Detect which cell encompasses the target text, then output its [X, Y] center coordinate. 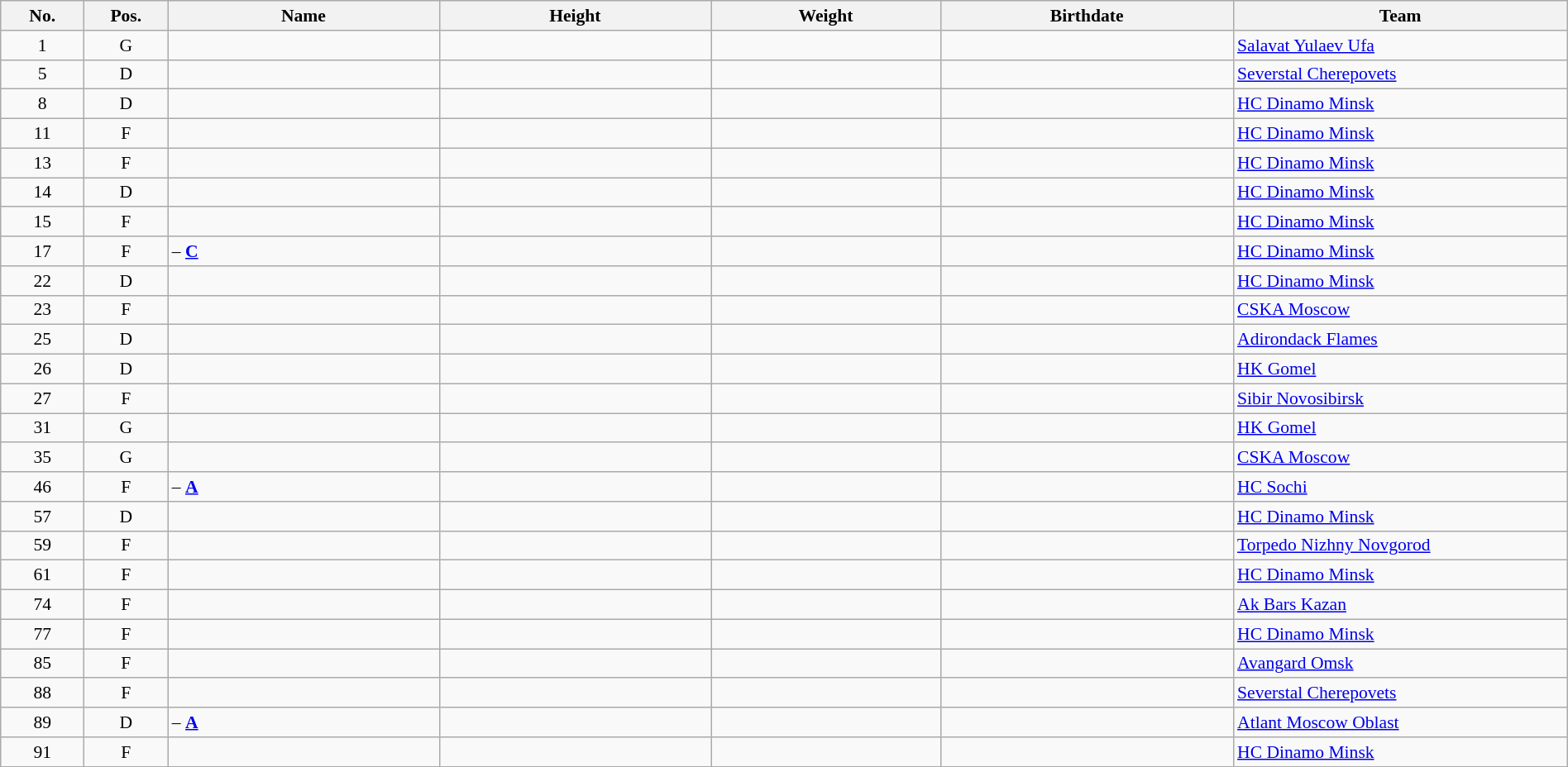
Weight [826, 16]
85 [43, 664]
5 [43, 74]
– C [304, 251]
No. [43, 16]
35 [43, 458]
13 [43, 163]
89 [43, 722]
26 [43, 369]
23 [43, 310]
Birthdate [1087, 16]
Salavat Yulaev Ufa [1400, 45]
Torpedo Nizhny Novgorod [1400, 545]
Sibir Novosibirsk [1400, 398]
Name [304, 16]
8 [43, 104]
15 [43, 222]
Atlant Moscow Oblast [1400, 722]
HC Sochi [1400, 487]
Adirondack Flames [1400, 340]
Height [575, 16]
Avangard Omsk [1400, 664]
1 [43, 45]
31 [43, 428]
46 [43, 487]
27 [43, 398]
77 [43, 634]
74 [43, 605]
Team [1400, 16]
25 [43, 340]
22 [43, 281]
88 [43, 693]
Pos. [126, 16]
Ak Bars Kazan [1400, 605]
14 [43, 193]
91 [43, 752]
11 [43, 134]
61 [43, 575]
57 [43, 517]
59 [43, 545]
17 [43, 251]
